Locate the cell with the specified text and output its (x, y) center coordinate. 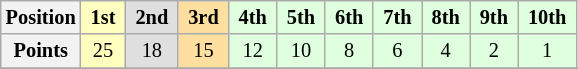
10th (547, 17)
8th (446, 17)
1 (547, 51)
7th (397, 17)
2 (494, 51)
5th (301, 17)
9th (494, 17)
25 (104, 51)
12 (253, 51)
4 (446, 51)
4th (253, 17)
Position (41, 17)
6 (397, 51)
18 (152, 51)
3rd (203, 17)
2nd (152, 17)
6th (349, 17)
1st (104, 17)
15 (203, 51)
10 (301, 51)
8 (349, 51)
Points (41, 51)
